Output the (X, Y) coordinate of the center of the cell containing the given text.  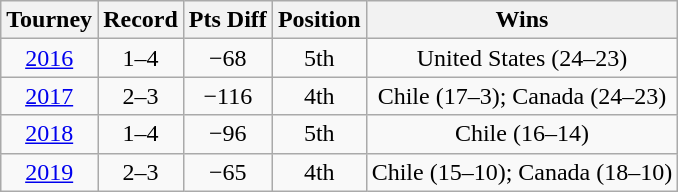
2018 (50, 134)
Wins (522, 20)
Chile (17–3); Canada (24–23) (522, 96)
United States (24–23) (522, 58)
2017 (50, 96)
2016 (50, 58)
Position (319, 20)
Tourney (50, 20)
Chile (16–14) (522, 134)
−116 (228, 96)
−96 (228, 134)
Chile (15–10); Canada (18–10) (522, 172)
Pts Diff (228, 20)
2019 (50, 172)
−65 (228, 172)
Record (141, 20)
−68 (228, 58)
